Find where the given text appears and provide that cell's center as (X, Y) coordinate. 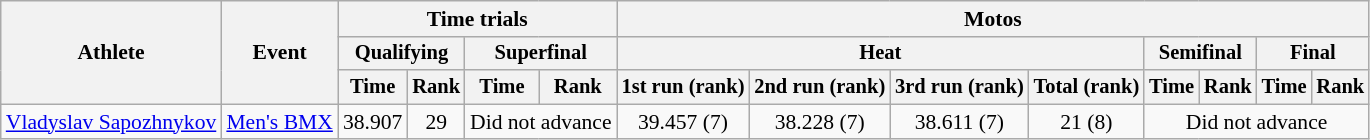
21 (8) (1087, 122)
38.907 (372, 122)
Heat (881, 54)
1st run (rank) (684, 87)
Total (rank) (1087, 87)
Men's BMX (280, 122)
Semifinal (1200, 54)
Superfinal (541, 54)
Athlete (112, 52)
Motos (994, 19)
Time trials (478, 19)
Qualifying (402, 54)
Final (1313, 54)
39.457 (7) (684, 122)
2nd run (rank) (820, 87)
38.228 (7) (820, 122)
38.611 (7) (959, 122)
Vladyslav Sapozhnykov (112, 122)
3rd run (rank) (959, 87)
29 (436, 122)
Event (280, 52)
